Pinpoint the cell where the given text exists, returning its [x, y] midpoint coordinate. 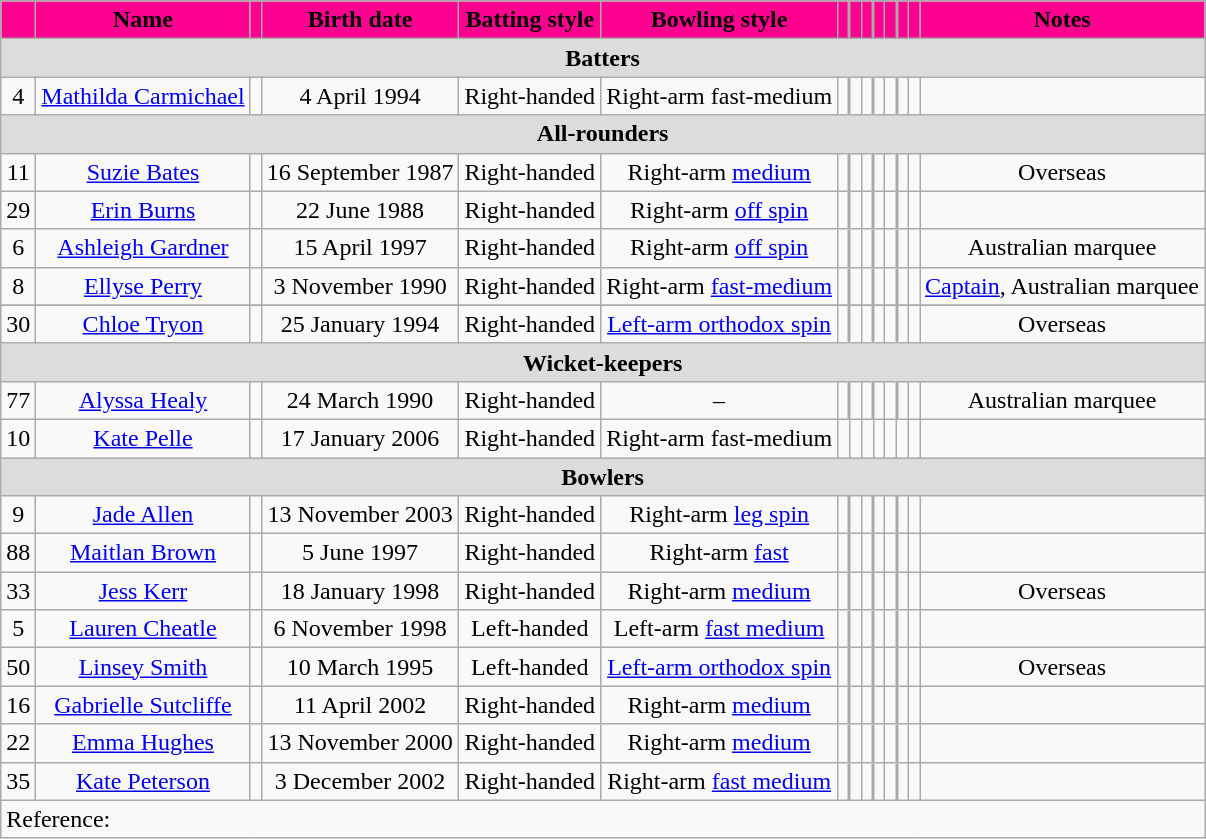
Notes [1062, 20]
33 [18, 591]
25 January 1994 [360, 324]
Right-arm leg spin [720, 515]
8 [18, 286]
6 [18, 248]
13 November 2003 [360, 515]
Emma Hughes [143, 743]
Chloe Tryon [143, 324]
All-rounders [603, 134]
Batters [603, 58]
16 [18, 705]
6 November 1998 [360, 629]
Erin Burns [143, 210]
Name [143, 20]
35 [18, 781]
3 December 2002 [360, 781]
Batting style [530, 20]
Alyssa Healy [143, 400]
Ashleigh Gardner [143, 248]
16 September 1987 [360, 172]
88 [18, 553]
10 March 1995 [360, 667]
Kate Peterson [143, 781]
77 [18, 400]
Jade Allen [143, 515]
Bowlers [603, 477]
17 January 2006 [360, 438]
Suzie Bates [143, 172]
11 [18, 172]
22 [18, 743]
18 January 1998 [360, 591]
4 April 1994 [360, 96]
Kate Pelle [143, 438]
– [720, 400]
Left-arm fast medium [720, 629]
Ellyse Perry [143, 286]
22 June 1988 [360, 210]
50 [18, 667]
13 November 2000 [360, 743]
10 [18, 438]
Right-arm fast [720, 553]
Captain, Australian marquee [1062, 286]
Wicket-keepers [603, 362]
Lauren Cheatle [143, 629]
24 March 1990 [360, 400]
4 [18, 96]
5 June 1997 [360, 553]
Linsey Smith [143, 667]
5 [18, 629]
3 November 1990 [360, 286]
Gabrielle Sutcliffe [143, 705]
29 [18, 210]
Right-arm fast medium [720, 781]
Maitlan Brown [143, 553]
Bowling style [720, 20]
Jess Kerr [143, 591]
Mathilda Carmichael [143, 96]
30 [18, 324]
Reference: [603, 819]
15 April 1997 [360, 248]
9 [18, 515]
Birth date [360, 20]
11 April 2002 [360, 705]
